Extract the [X, Y] coordinate from the center of the cell holding the provided text.  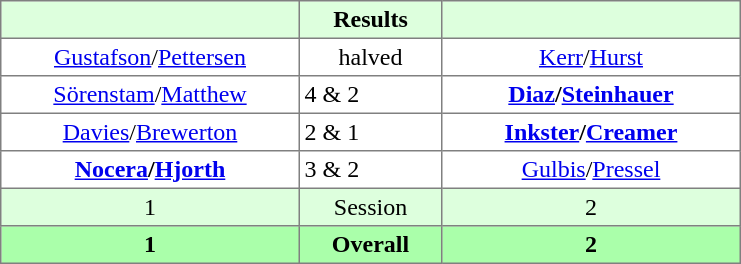
Kerr/Hurst [591, 57]
Sörenstam/Matthew [150, 95]
2 & 1 [370, 132]
Diaz/Steinhauer [591, 95]
halved [370, 57]
3 & 2 [370, 170]
Nocera/Hjorth [150, 170]
Overall [370, 245]
Results [370, 20]
Session [370, 207]
Davies/Brewerton [150, 132]
Inkster/Creamer [591, 132]
4 & 2 [370, 95]
Gustafson/Pettersen [150, 57]
Gulbis/Pressel [591, 170]
